Determine the (X, Y) coordinate at the center of the cell enclosing the given text.  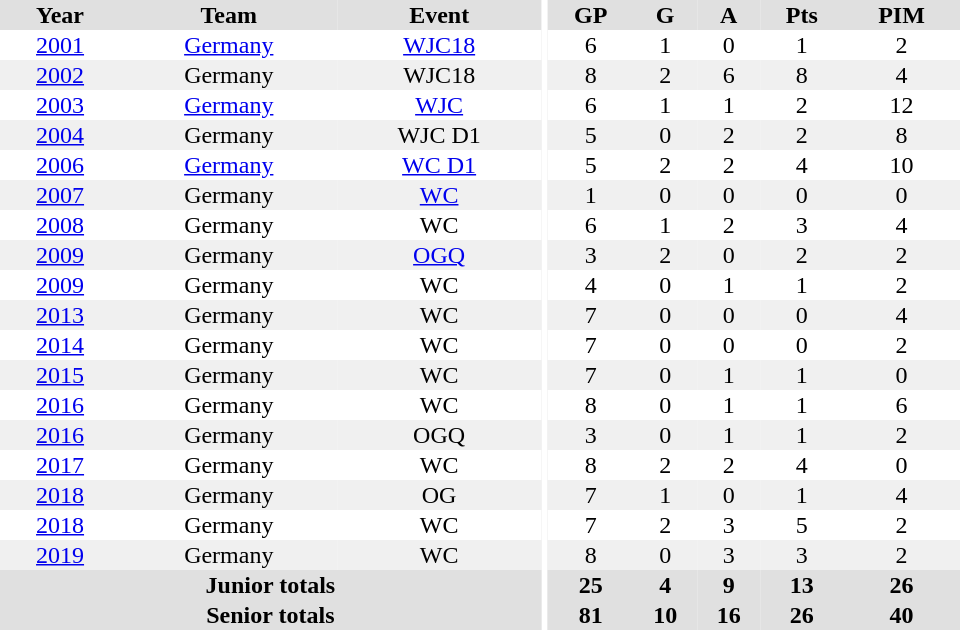
2019 (60, 555)
12 (902, 105)
WJC D1 (438, 135)
2008 (60, 225)
40 (902, 615)
A (729, 15)
Senior totals (270, 615)
WC D1 (438, 165)
2017 (60, 465)
2002 (60, 75)
2001 (60, 45)
Team (228, 15)
WJC (438, 105)
13 (802, 585)
PIM (902, 15)
Year (60, 15)
2006 (60, 165)
Junior totals (270, 585)
Event (438, 15)
16 (729, 615)
2003 (60, 105)
2015 (60, 375)
25 (591, 585)
2007 (60, 195)
2004 (60, 135)
2014 (60, 345)
81 (591, 615)
Pts (802, 15)
2013 (60, 315)
G (665, 15)
9 (729, 585)
GP (591, 15)
OG (438, 495)
